Find where the given text appears and provide that cell's center as [X, Y] coordinate. 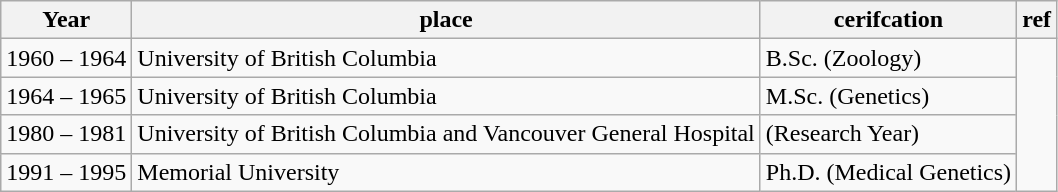
1980 – 1981 [66, 134]
1964 – 1965 [66, 96]
cerifcation [888, 20]
Year [66, 20]
B.Sc. (Zoology) [888, 58]
Ph.D. (Medical Genetics) [888, 172]
Memorial University [446, 172]
ref [1037, 20]
1991 – 1995 [66, 172]
place [446, 20]
University of British Columbia and Vancouver General Hospital [446, 134]
M.Sc. (Genetics) [888, 96]
1960 – 1964 [66, 58]
(Research Year) [888, 134]
